Pinpoint the cell where the given text exists, returning its (X, Y) midpoint coordinate. 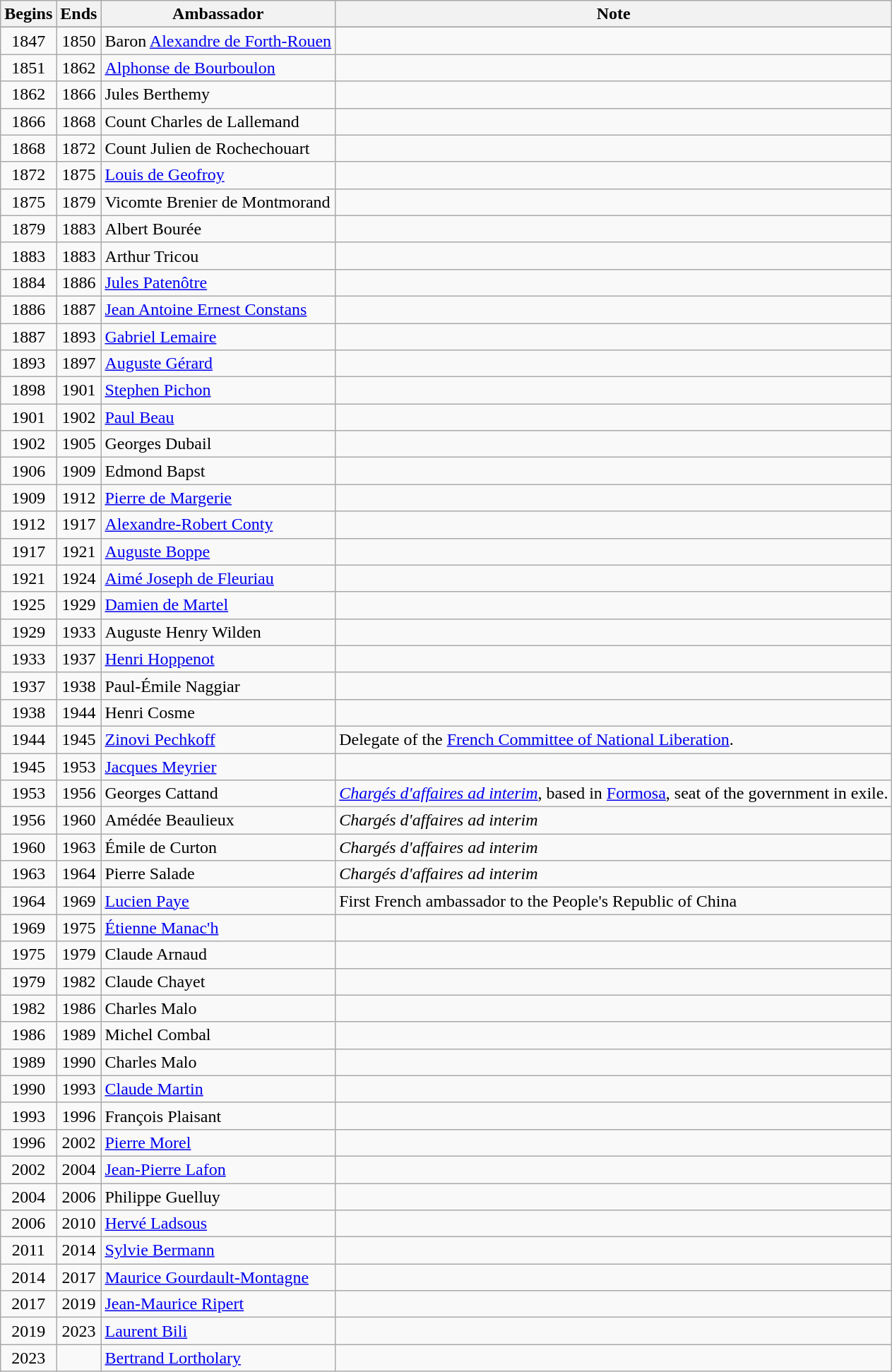
Henri Cosme (218, 712)
1925 (28, 605)
Albert Bourée (218, 229)
Delegate of the French Committee of National Liberation. (614, 739)
Jean-Maurice Ripert (218, 1304)
Note (614, 14)
2011 (28, 1251)
Count Julien de Rochechouart (218, 148)
Paul Beau (218, 417)
Auguste Boppe (218, 551)
Bertrand Lortholary (218, 1358)
1850 (79, 41)
Claude Arnaud (218, 955)
Chargés d'affaires ad interim, based in Formosa, seat of the government in exile. (614, 794)
Alphonse de Bourboulon (218, 68)
Ambassador (218, 14)
1851 (28, 68)
Philippe Guelluy (218, 1197)
Georges Cattand (218, 794)
Jean Antoine Ernest Constans (218, 309)
Sylvie Bermann (218, 1251)
Auguste Gérard (218, 364)
Claude Chayet (218, 982)
1847 (28, 41)
First French ambassador to the People's Republic of China (614, 901)
Claude Martin (218, 1089)
Aimé Joseph de Fleuriau (218, 578)
Jean-Pierre Lafon (218, 1169)
Alexandre-Robert Conty (218, 525)
1924 (79, 578)
Stephen Pichon (218, 390)
Baron Alexandre de Forth-Rouen (218, 41)
Étienne Manac'h (218, 928)
Arthur Tricou (218, 256)
Lucien Paye (218, 901)
Louis de Geofroy (218, 175)
1897 (79, 364)
Henri Hoppenot (218, 659)
Paul-Émile Naggiar (218, 686)
Amédée Beaulieux (218, 821)
Zinovi Pechkoff (218, 739)
Ends (79, 14)
Gabriel Lemaire (218, 337)
Edmond Bapst (218, 471)
Maurice Gourdault-Montagne (218, 1277)
Émile de Curton (218, 847)
Pierre de Margerie (218, 498)
Georges Dubail (218, 444)
Vicomte Brenier de Montmorand (218, 202)
Count Charles de Lallemand (218, 121)
Pierre Morel (218, 1143)
Jules Patenôtre (218, 282)
Pierre Salade (218, 874)
Begins (28, 14)
Damien de Martel (218, 605)
Auguste Henry Wilden (218, 632)
1898 (28, 390)
Jules Berthemy (218, 95)
1905 (79, 444)
Jacques Meyrier (218, 766)
1884 (28, 282)
Michel Combal (218, 1035)
Laurent Bili (218, 1331)
François Plaisant (218, 1116)
Hervé Ladsous (218, 1224)
1906 (28, 471)
2010 (79, 1224)
